Find where the given text appears and provide that cell's center as [X, Y] coordinate. 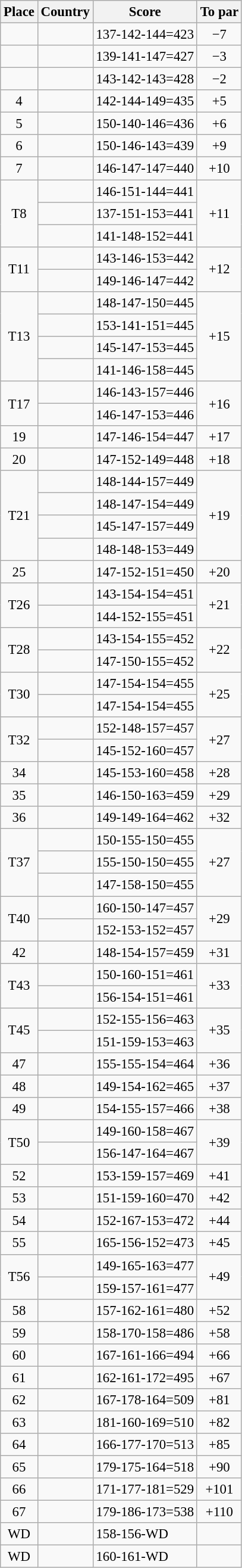
158-156-WD [145, 1534]
+33 [219, 985]
T45 [19, 1030]
+36 [219, 1064]
179-186-173=538 [145, 1512]
T28 [19, 650]
+81 [219, 1400]
+15 [219, 336]
147-150-155=452 [145, 661]
+41 [219, 1176]
149-149-164=462 [145, 818]
34 [19, 773]
155-155-154=464 [145, 1064]
+6 [219, 124]
T37 [19, 862]
147-146-154=447 [145, 437]
142-144-149=435 [145, 101]
145-153-160=458 [145, 773]
+38 [219, 1109]
T50 [19, 1142]
+17 [219, 437]
158-170-158=486 [145, 1333]
146-151-144=441 [145, 191]
T17 [19, 404]
+20 [219, 572]
−7 [219, 35]
+5 [219, 101]
+10 [219, 169]
143-142-143=428 [145, 79]
156-147-164=467 [145, 1154]
+101 [219, 1489]
148-147-150=445 [145, 303]
5 [19, 124]
+90 [219, 1467]
137-142-144=423 [145, 35]
+25 [219, 694]
150-155-150=455 [145, 840]
149-146-147=442 [145, 280]
T40 [19, 918]
148-147-154=449 [145, 504]
59 [19, 1333]
144-152-155=451 [145, 616]
To par [219, 12]
149-165-163=477 [145, 1265]
153-141-151=445 [145, 325]
+110 [219, 1512]
153-159-157=469 [145, 1176]
+11 [219, 213]
+21 [219, 605]
+35 [219, 1030]
150-160-151=461 [145, 974]
147-158-150=455 [145, 885]
+67 [219, 1377]
54 [19, 1221]
4 [19, 101]
Place [19, 12]
+45 [219, 1243]
146-147-153=446 [145, 415]
179-175-164=518 [145, 1467]
+82 [219, 1422]
+42 [219, 1198]
T21 [19, 515]
151-159-160=470 [145, 1198]
152-153-152=457 [145, 930]
145-152-160=457 [145, 751]
155-150-150=455 [145, 863]
T32 [19, 740]
139-141-147=427 [145, 57]
149-154-162=465 [145, 1086]
143-154-155=452 [145, 639]
150-140-146=436 [145, 124]
159-157-161=477 [145, 1288]
+66 [219, 1355]
+18 [219, 460]
T43 [19, 985]
146-150-163=459 [145, 796]
T26 [19, 605]
167-178-164=509 [145, 1400]
154-155-157=466 [145, 1109]
166-177-170=513 [145, 1445]
6 [19, 146]
+44 [219, 1221]
152-155-156=463 [145, 1020]
35 [19, 796]
55 [19, 1243]
137-151-153=441 [145, 213]
+22 [219, 650]
+85 [219, 1445]
58 [19, 1310]
147-152-151=450 [145, 572]
+52 [219, 1310]
67 [19, 1512]
42 [19, 952]
64 [19, 1445]
162-161-172=495 [145, 1377]
−3 [219, 57]
T13 [19, 336]
60 [19, 1355]
T30 [19, 694]
+58 [219, 1333]
63 [19, 1422]
65 [19, 1467]
T11 [19, 269]
151-159-153=463 [145, 1042]
146-143-157=446 [145, 392]
+19 [219, 515]
66 [19, 1489]
T8 [19, 213]
+12 [219, 269]
19 [19, 437]
+32 [219, 818]
160-150-147=457 [145, 908]
181-160-169=510 [145, 1422]
148-144-157=449 [145, 482]
62 [19, 1400]
48 [19, 1086]
47 [19, 1064]
36 [19, 818]
157-162-161=480 [145, 1310]
25 [19, 572]
+31 [219, 952]
152-148-157=457 [145, 728]
171-177-181=529 [145, 1489]
152-167-153=472 [145, 1221]
141-146-158=445 [145, 370]
−2 [219, 79]
148-148-153=449 [145, 549]
165-156-152=473 [145, 1243]
143-146-153=442 [145, 258]
+39 [219, 1142]
156-154-151=461 [145, 997]
Country [65, 12]
61 [19, 1377]
+9 [219, 146]
+28 [219, 773]
147-152-149=448 [145, 460]
+49 [219, 1277]
141-148-152=441 [145, 236]
145-147-153=445 [145, 348]
T56 [19, 1277]
160-161-WD [145, 1557]
167-161-166=494 [145, 1355]
Score [145, 12]
49 [19, 1109]
7 [19, 169]
52 [19, 1176]
20 [19, 460]
+16 [219, 404]
145-147-157=449 [145, 527]
143-154-154=451 [145, 594]
148-154-157=459 [145, 952]
+37 [219, 1086]
150-146-143=439 [145, 146]
149-160-158=467 [145, 1131]
53 [19, 1198]
146-147-147=440 [145, 169]
